Output the [x, y] coordinate of the center of the cell containing the given text.  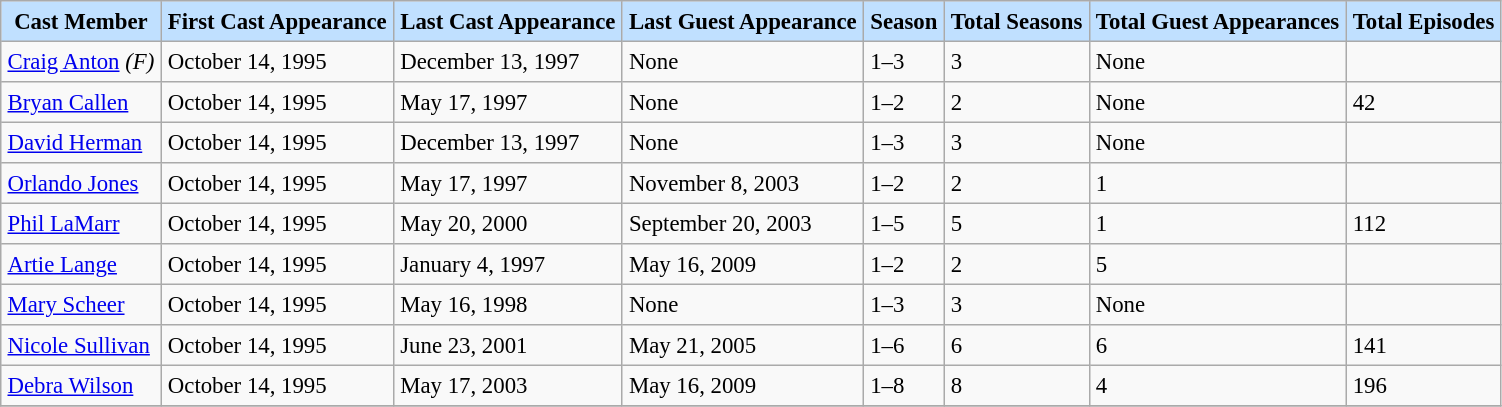
September 20, 2003 [742, 223]
Season [904, 21]
May 17, 2003 [508, 385]
January 4, 1997 [508, 264]
Mary Scheer [81, 304]
1–6 [904, 345]
1–5 [904, 223]
4 [1218, 385]
141 [1424, 345]
Artie Lange [81, 264]
112 [1424, 223]
Craig Anton (F) [81, 61]
May 20, 2000 [508, 223]
Total Episodes [1424, 21]
Last Guest Appearance [742, 21]
1–8 [904, 385]
42 [1424, 102]
June 23, 2001 [508, 345]
196 [1424, 385]
November 8, 2003 [742, 183]
Nicole Sullivan [81, 345]
Last Cast Appearance [508, 21]
David Herman [81, 142]
Total Seasons [1016, 21]
Debra Wilson [81, 385]
Bryan Callen [81, 102]
8 [1016, 385]
Cast Member [81, 21]
May 21, 2005 [742, 345]
First Cast Appearance [277, 21]
Total Guest Appearances [1218, 21]
May 16, 1998 [508, 304]
Phil LaMarr [81, 223]
Orlando Jones [81, 183]
